Identify which cell holds the provided text, then report its (x, y) central coordinate. 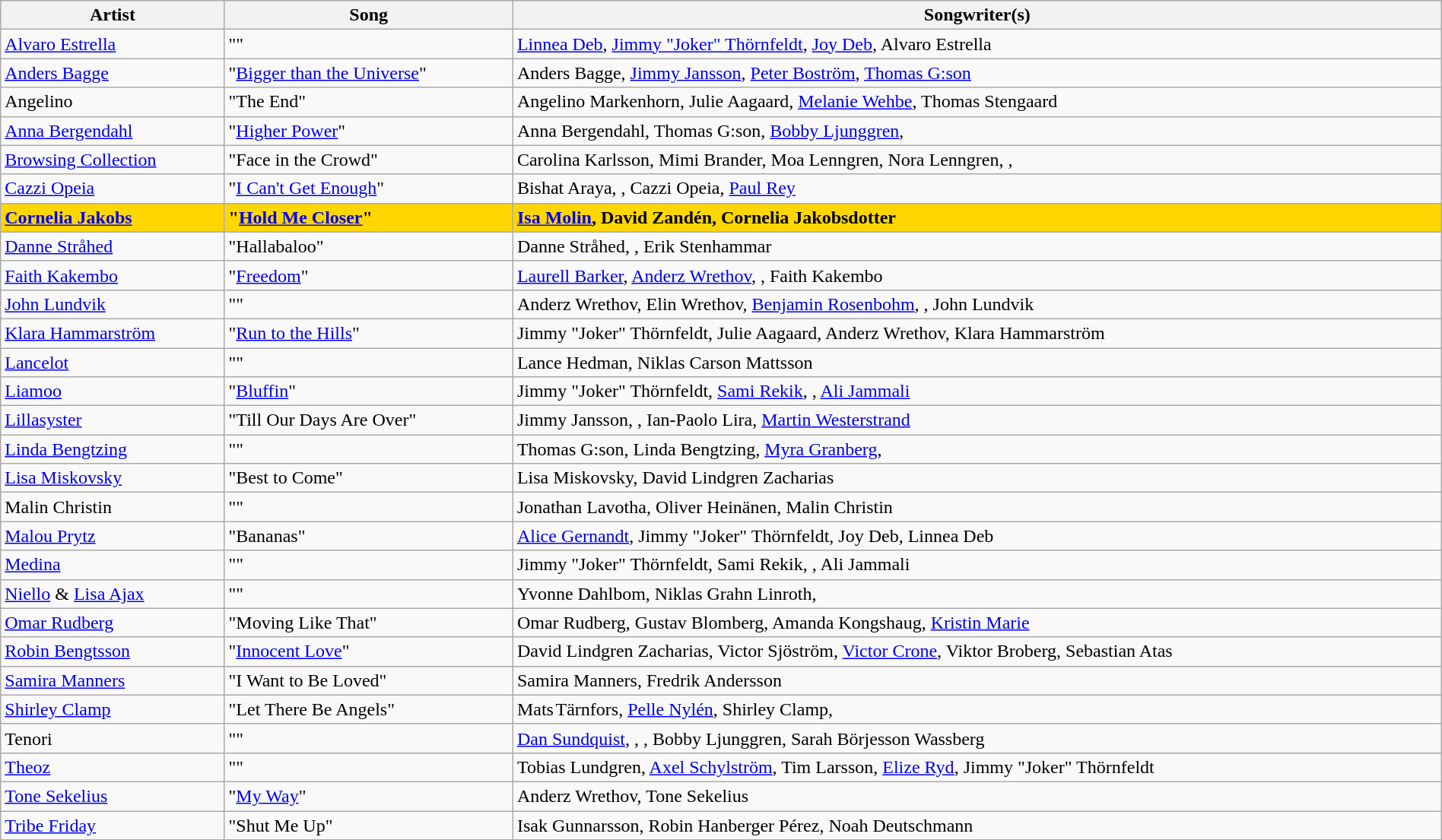
Lillasyster (113, 420)
Niello & Lisa Ajax (113, 594)
Angelino Markenhorn, Julie Aagaard, Melanie Wehbe, Thomas Stengaard (977, 102)
Liamoo (113, 391)
Alvaro Estrella (113, 44)
Anderz Wrethov, Tone Sekelius (977, 796)
Song (368, 15)
Tribe Friday (113, 825)
"Let There Be Angels" (368, 709)
"Higher Power" (368, 131)
"Bluffin" (368, 391)
Samira Manners (113, 680)
Linnea Deb, Jimmy "Joker" Thörnfeldt, Joy Deb, Alvaro Estrella (977, 44)
"Hold Me Closer" (368, 217)
Malou Prytz (113, 536)
David Lindgren Zacharias, Victor Sjöström, Victor Crone, Viktor Broberg, Sebastian Atas (977, 651)
Isak Gunnarsson, Robin Hanberger Pérez, Noah Deutschmann (977, 825)
"Moving Like That" (368, 623)
Klara Hammarström (113, 333)
Medina (113, 565)
Browsing Collection (113, 160)
Laurell Barker, Anderz Wrethov, , Faith Kakembo (977, 275)
Anderz Wrethov, Elin Wrethov, Benjamin Rosenbohm, , John Lundvik (977, 304)
Theoz (113, 767)
Lisa Miskovsky (113, 478)
Cazzi Opeia (113, 189)
Carolina Karlsson, Mimi Brander, Moa Lenngren, Nora Lenngren, , (977, 160)
Shirley Clamp (113, 709)
Lance Hedman, Niklas Carson Mattsson (977, 363)
Jonathan Lavotha, Oliver Heinänen, Malin Christin (977, 507)
Tenori (113, 738)
Robin Bengtsson (113, 651)
Jimmy "Joker" Thörnfeldt, Julie Aagaard, Anderz Wrethov, Klara Hammarström (977, 333)
"Shut Me Up" (368, 825)
"Innocent Love" (368, 651)
"Bigger than the Universe" (368, 73)
"Run to the Hills" (368, 333)
"Best to Come" (368, 478)
Cornelia Jakobs (113, 217)
Bishat Araya, , Cazzi Opeia, Paul Rey (977, 189)
"I Want to Be Loved" (368, 680)
Linda Bengtzing (113, 449)
Artist (113, 15)
Dan Sundquist, , , Bobby Ljunggren, Sarah Börjesson Wassberg (977, 738)
Omar Rudberg, Gustav Blomberg, Amanda Kongshaug, Kristin Marie (977, 623)
Songwriter(s) (977, 15)
Mats Tärnfors, Pelle Nylén, Shirley Clamp, (977, 709)
Danne Stråhed, , Erik Stenhammar (977, 246)
Anders Bagge, Jimmy Jansson, Peter Boström, Thomas G:son (977, 73)
"Freedom" (368, 275)
Lancelot (113, 363)
Samira Manners, Fredrik Andersson (977, 680)
Omar Rudberg (113, 623)
"Face in the Crowd" (368, 160)
John Lundvik (113, 304)
Angelino (113, 102)
Anders Bagge (113, 73)
Tobias Lundgren, Axel Schylström, Tim Larsson, Elize Ryd, Jimmy "Joker" Thörnfeldt (977, 767)
"The End" (368, 102)
Faith Kakembo (113, 275)
Tone Sekelius (113, 796)
"My Way" (368, 796)
Isa Molin, David Zandén, Cornelia Jakobsdotter (977, 217)
Alice Gernandt, Jimmy "Joker" Thörnfeldt, Joy Deb, Linnea Deb (977, 536)
"Bananas" (368, 536)
Anna Bergendahl (113, 131)
Malin Christin (113, 507)
"Till Our Days Are Over" (368, 420)
Yvonne Dahlbom, Niklas Grahn Linroth, (977, 594)
Lisa Miskovsky, David Lindgren Zacharias (977, 478)
"I Can't Get Enough" (368, 189)
Anna Bergendahl, Thomas G:son, Bobby Ljunggren, (977, 131)
"Hallabaloo" (368, 246)
Thomas G:son, Linda Bengtzing, Myra Granberg, (977, 449)
Danne Stråhed (113, 246)
Jimmy Jansson, , Ian-Paolo Lira, Martin Westerstrand (977, 420)
